Search for the cell housing the specified text and yield its (x, y) center coordinate. 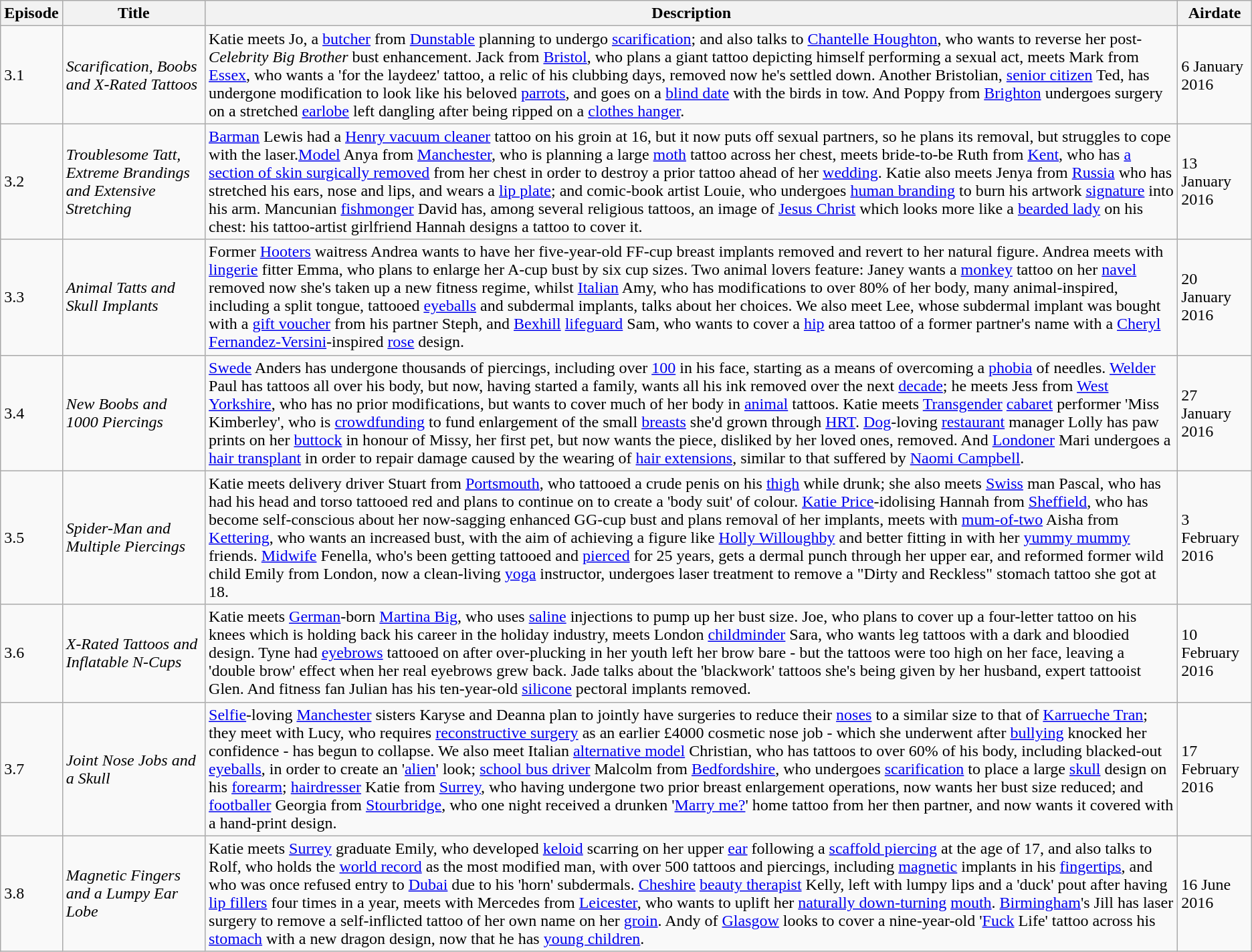
Description (692, 13)
X-Rated Tattoos and Inflatable N-Cups (134, 653)
New Boobs and 1000 Piercings (134, 413)
3.3 (31, 297)
13 January 2016 (1215, 182)
Magnetic Fingers and a Lumpy Ear Lobe (134, 893)
Spider-Man and Multiple Piercings (134, 538)
Episode (31, 13)
27 January 2016 (1215, 413)
Title (134, 13)
3.6 (31, 653)
16 June 2016 (1215, 893)
Animal Tatts and Skull Implants (134, 297)
Joint Nose Jobs and a Skull (134, 769)
Troublesome Tatt, Extreme Brandings and Extensive Stretching (134, 182)
3.7 (31, 769)
10 February 2016 (1215, 653)
3.4 (31, 413)
20 January 2016 (1215, 297)
17 February 2016 (1215, 769)
3.5 (31, 538)
6 January 2016 (1215, 75)
3.2 (31, 182)
Scarification, Boobs and X-Rated Tattoos (134, 75)
Airdate (1215, 13)
3.1 (31, 75)
3 February 2016 (1215, 538)
3.8 (31, 893)
